Identify which cell holds the provided text, then report its (x, y) central coordinate. 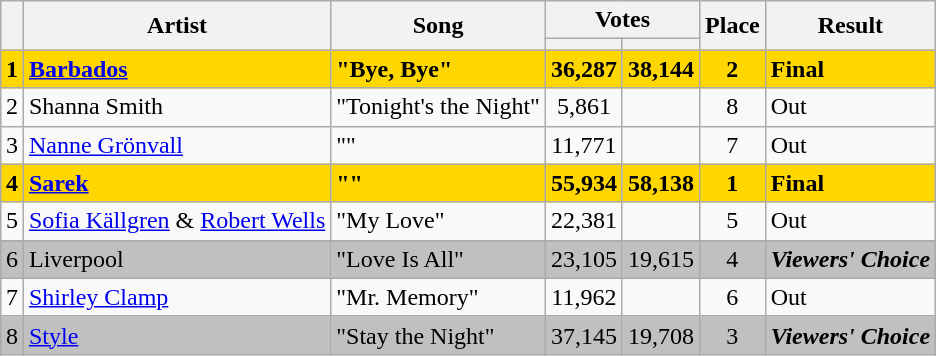
38,144 (660, 69)
"Bye, Bye" (438, 69)
"Love Is All" (438, 259)
Nanne Grönvall (176, 145)
Barbados (176, 69)
"Tonight's the Night" (438, 107)
22,381 (584, 221)
58,138 (660, 183)
11,771 (584, 145)
Votes (622, 20)
19,615 (660, 259)
5,861 (584, 107)
Style (176, 335)
Place (733, 26)
"My Love" (438, 221)
Result (850, 26)
Liverpool (176, 259)
Shirley Clamp (176, 297)
23,105 (584, 259)
11,962 (584, 297)
Artist (176, 26)
55,934 (584, 183)
Sofia Källgren & Robert Wells (176, 221)
Song (438, 26)
"Mr. Memory" (438, 297)
"Stay the Night" (438, 335)
Shanna Smith (176, 107)
19,708 (660, 335)
36,287 (584, 69)
Sarek (176, 183)
37,145 (584, 335)
